Capture the cell that displays the provided text and extract its [x, y] central coordinate. 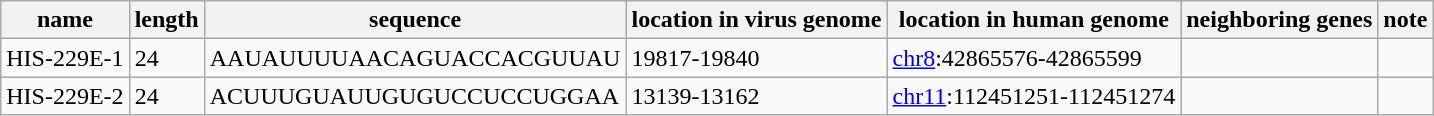
chr8:42865576-42865599 [1034, 58]
name [65, 20]
note [1406, 20]
location in human genome [1034, 20]
chr11:112451251-112451274 [1034, 96]
length [166, 20]
13139-13162 [756, 96]
HIS-229E-2 [65, 96]
AAUAUUUUAACAGUACCACGUUAU [415, 58]
neighboring genes [1280, 20]
ACUUUGUAUUGUGUCCUCCUGGAA [415, 96]
sequence [415, 20]
location in virus genome [756, 20]
HIS-229E-1 [65, 58]
19817-19840 [756, 58]
